Identify which cell holds the provided text, then report its [X, Y] central coordinate. 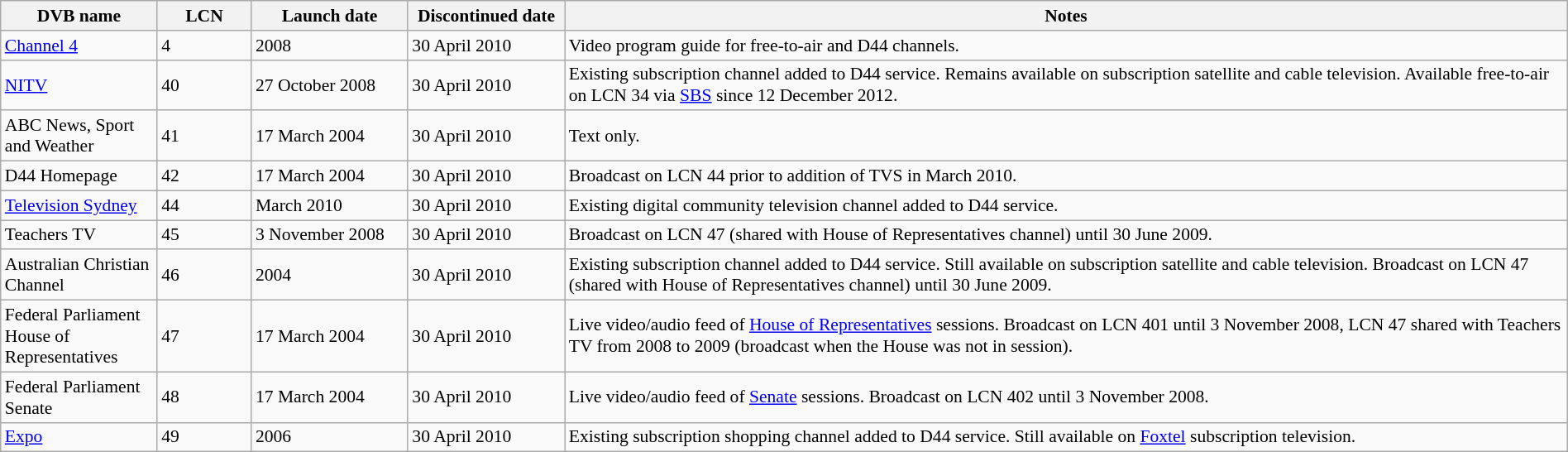
Expo [79, 437]
ABC News, Sport and Weather [79, 136]
Notes [1067, 16]
47 [204, 336]
3 November 2008 [329, 235]
Federal Parliament House of Representatives [79, 336]
45 [204, 235]
2006 [329, 437]
44 [204, 205]
DVB name [79, 16]
42 [204, 176]
2004 [329, 275]
D44 Homepage [79, 176]
48 [204, 397]
41 [204, 136]
40 [204, 84]
Teachers TV [79, 235]
Launch date [329, 16]
Video program guide for free-to-air and D44 channels. [1067, 46]
27 October 2008 [329, 84]
49 [204, 437]
Channel 4 [79, 46]
Existing subscription shopping channel added to D44 service. Still available on Foxtel subscription television. [1067, 437]
Broadcast on LCN 44 prior to addition of TVS in March 2010. [1067, 176]
Discontinued date [486, 16]
NITV [79, 84]
2008 [329, 46]
Existing digital community television channel added to D44 service. [1067, 205]
Australian Christian Channel [79, 275]
Television Sydney [79, 205]
Federal Parliament Senate [79, 397]
Text only. [1067, 136]
Broadcast on LCN 47 (shared with House of Representatives channel) until 30 June 2009. [1067, 235]
4 [204, 46]
March 2010 [329, 205]
46 [204, 275]
Live video/audio feed of Senate sessions. Broadcast on LCN 402 until 3 November 2008. [1067, 397]
LCN [204, 16]
